Return (X, Y) of the center of cell containing provided text 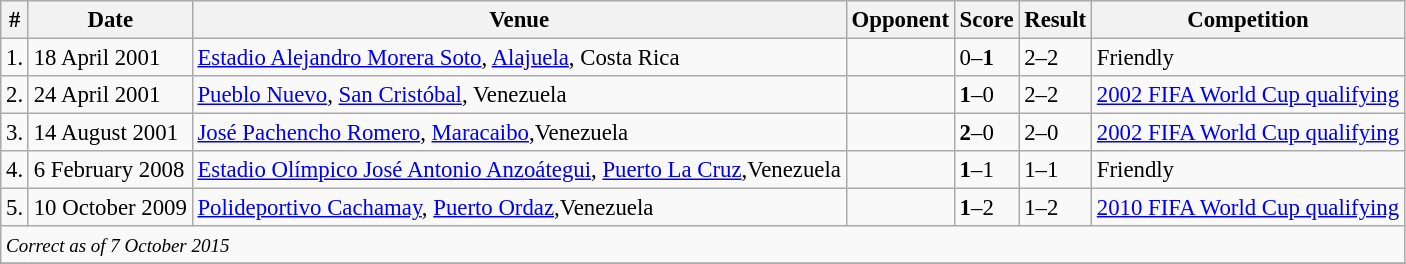
José Pachencho Romero, Maracaibo,Venezuela (519, 133)
10 October 2009 (110, 208)
2010 FIFA World Cup qualifying (1248, 208)
Venue (519, 20)
14 August 2001 (110, 133)
Date (110, 20)
Score (986, 20)
6 February 2008 (110, 170)
Polideportivo Cachamay, Puerto Ordaz,Venezuela (519, 208)
24 April 2001 (110, 95)
1–0 (986, 95)
# (15, 20)
0–1 (986, 58)
5. (15, 208)
Competition (1248, 20)
4. (15, 170)
Correct as of 7 October 2015 (703, 245)
Estadio Alejandro Morera Soto, Alajuela, Costa Rica (519, 58)
Pueblo Nuevo, San Cristóbal, Venezuela (519, 95)
2. (15, 95)
3. (15, 133)
18 April 2001 (110, 58)
Result (1056, 20)
Estadio Olímpico José Antonio Anzoátegui, Puerto La Cruz,Venezuela (519, 170)
1. (15, 58)
Opponent (900, 20)
